Return (x, y) of the center of cell containing provided text 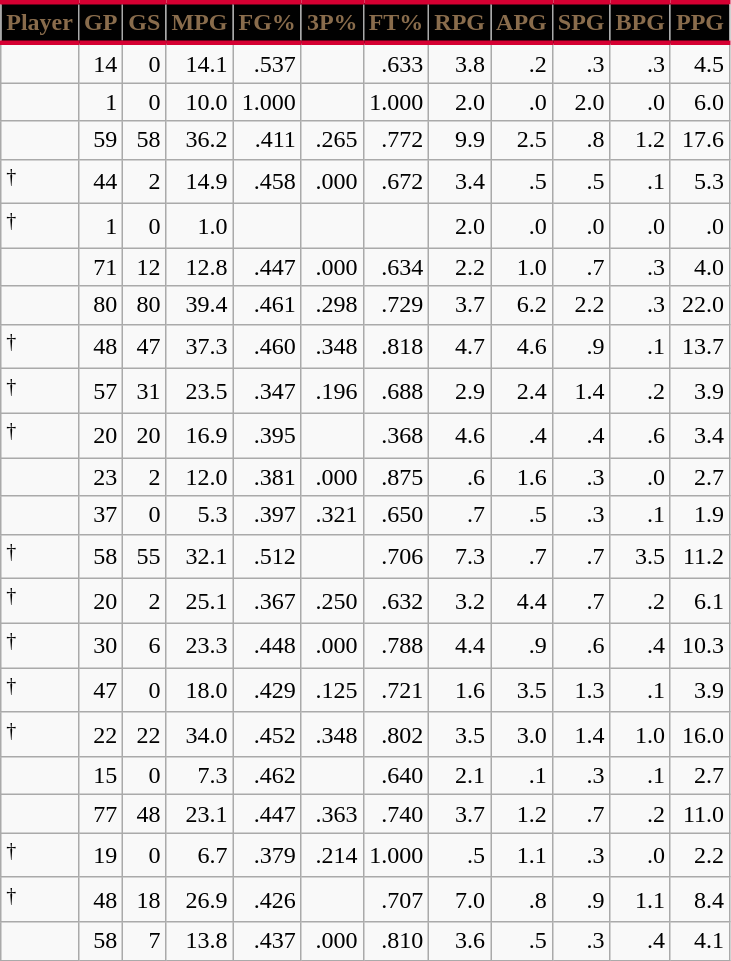
59 (100, 140)
22.0 (700, 305)
.321 (332, 515)
2.9 (460, 392)
.367 (267, 602)
.632 (396, 602)
.214 (332, 856)
.196 (332, 392)
11.0 (700, 814)
.363 (332, 814)
16.9 (200, 436)
.395 (267, 436)
.411 (267, 140)
APG (522, 22)
.448 (267, 646)
3.6 (460, 941)
.672 (396, 182)
15 (100, 776)
.125 (332, 690)
34.0 (200, 734)
MPG (200, 22)
6 (144, 646)
32.1 (200, 556)
2.4 (522, 392)
23.3 (200, 646)
2.5 (522, 140)
3P% (332, 22)
19 (100, 856)
13.8 (200, 941)
.460 (267, 346)
.688 (396, 392)
.462 (267, 776)
6.1 (700, 602)
GP (100, 22)
.250 (332, 602)
.265 (332, 140)
14.1 (200, 63)
18 (144, 900)
BPG (640, 22)
25.1 (200, 602)
.429 (267, 690)
.368 (396, 436)
.650 (396, 515)
.772 (396, 140)
12.8 (200, 267)
55 (144, 556)
10.0 (200, 102)
57 (100, 392)
6.7 (200, 856)
12.0 (200, 477)
1.3 (581, 690)
PPG (700, 22)
23.1 (200, 814)
.379 (267, 856)
.397 (267, 515)
77 (100, 814)
37.3 (200, 346)
.721 (396, 690)
.706 (396, 556)
3.8 (460, 63)
4.0 (700, 267)
9.9 (460, 140)
4.7 (460, 346)
.633 (396, 63)
.802 (396, 734)
71 (100, 267)
2.1 (460, 776)
.634 (396, 267)
17.6 (700, 140)
4.1 (700, 941)
23 (100, 477)
30 (100, 646)
14.9 (200, 182)
.381 (267, 477)
.640 (396, 776)
GS (144, 22)
16.0 (700, 734)
.461 (267, 305)
3.0 (522, 734)
6.2 (522, 305)
.452 (267, 734)
23.5 (200, 392)
.810 (396, 941)
.458 (267, 182)
39.4 (200, 305)
26.9 (200, 900)
.729 (396, 305)
4.5 (700, 63)
13.7 (700, 346)
.537 (267, 63)
.875 (396, 477)
.740 (396, 814)
.818 (396, 346)
.298 (332, 305)
Player (40, 22)
11.2 (700, 556)
.707 (396, 900)
14 (100, 63)
1.9 (700, 515)
7.0 (460, 900)
.426 (267, 900)
RPG (460, 22)
18.0 (200, 690)
36.2 (200, 140)
10.3 (700, 646)
37 (100, 515)
.347 (267, 392)
3.2 (460, 602)
.788 (396, 646)
.512 (267, 556)
12 (144, 267)
8.4 (700, 900)
7 (144, 941)
31 (144, 392)
FG% (267, 22)
6.0 (700, 102)
SPG (581, 22)
44 (100, 182)
.437 (267, 941)
FT% (396, 22)
